Detect which cell encompasses the target text, then output its (x, y) center coordinate. 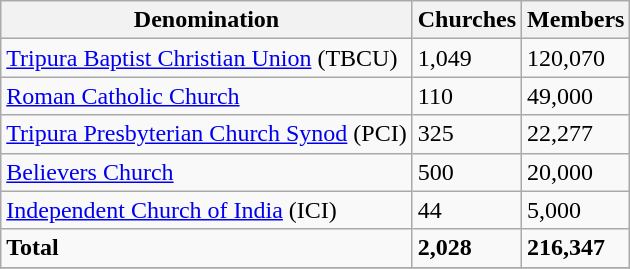
120,070 (576, 58)
110 (466, 96)
Believers Church (206, 172)
Roman Catholic Church (206, 96)
Tripura Baptist Christian Union (TBCU) (206, 58)
22,277 (576, 134)
1,049 (466, 58)
20,000 (576, 172)
500 (466, 172)
Denomination (206, 20)
216,347 (576, 248)
325 (466, 134)
2,028 (466, 248)
Members (576, 20)
49,000 (576, 96)
Total (206, 248)
Independent Church of India (ICI) (206, 210)
44 (466, 210)
5,000 (576, 210)
Tripura Presbyterian Church Synod (PCI) (206, 134)
Churches (466, 20)
